Pinpoint the cell where the given text exists, returning its (x, y) midpoint coordinate. 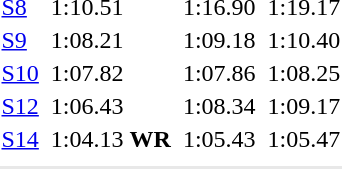
1:09.17 (304, 106)
S10 (20, 73)
S12 (20, 106)
1:10.40 (304, 40)
1:09.18 (219, 40)
S9 (20, 40)
1:05.43 (219, 139)
1:05.47 (304, 139)
1:06.43 (110, 106)
1:04.13 WR (110, 139)
S14 (20, 139)
1:08.25 (304, 73)
1:07.82 (110, 73)
1:08.21 (110, 40)
1:08.34 (219, 106)
1:07.86 (219, 73)
